Pinpoint the cell where the given text exists, returning its [x, y] midpoint coordinate. 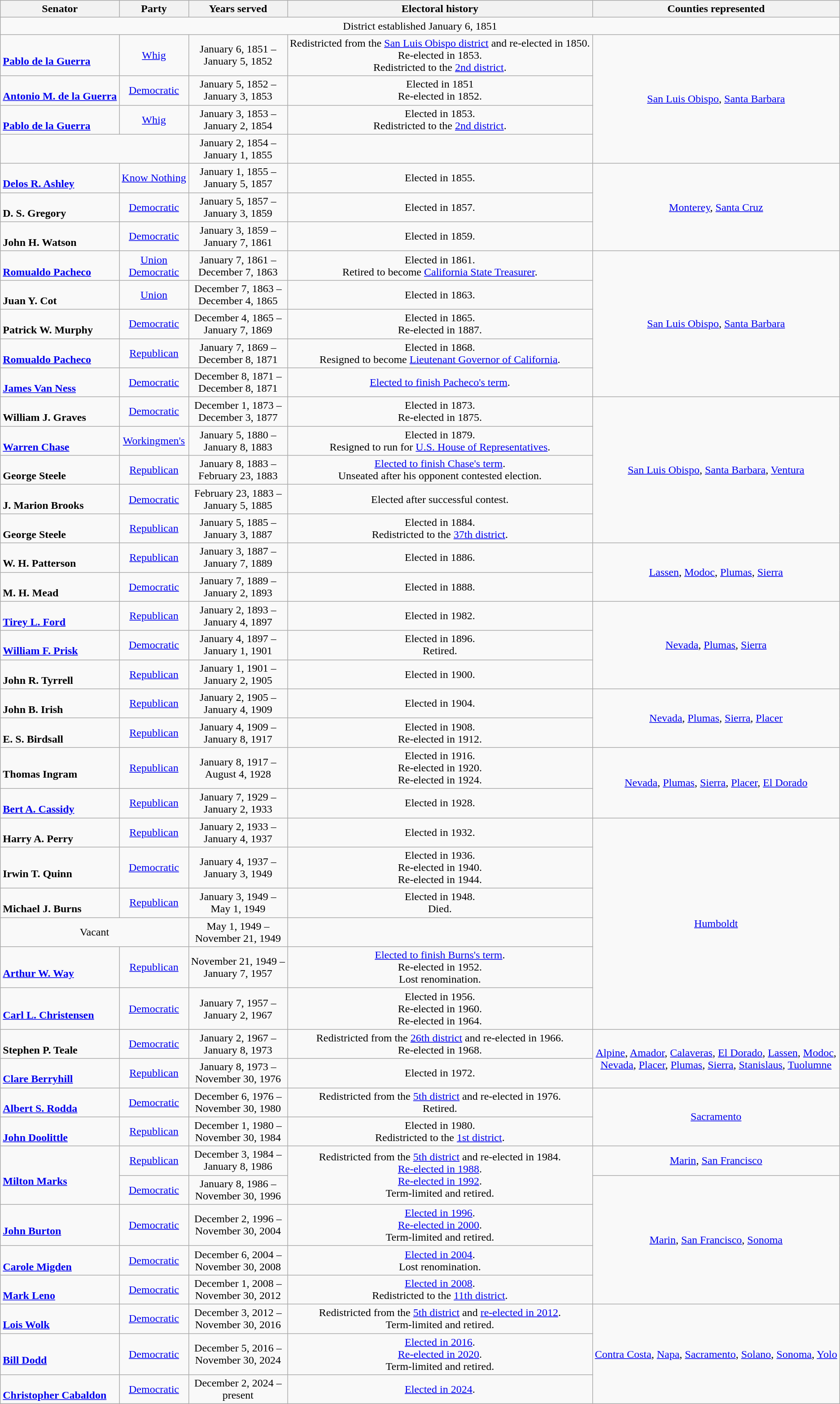
December 6, 2004 – November 30, 2008 [238, 1260]
January 7, 1889 – January 2, 1893 [238, 587]
January 3, 1887 – January 7, 1889 [238, 557]
John Doolittle [60, 1132]
Carole Migden [60, 1260]
December 1, 2008 – November 30, 2012 [238, 1290]
Arthur W. Way [60, 967]
Vacant [94, 932]
Juan Y. Cot [60, 294]
Elected in 1884. Redistricted to the 37th district. [440, 529]
Elected in 2004. Lost renomination. [440, 1260]
January 2, 1967 – January 8, 1973 [238, 1044]
William F. Prisk [60, 645]
James Van Ness [60, 382]
Elected in 2024. [440, 1389]
Elected in 1936. Re-elected in 1940. Re-elected in 1944. [440, 868]
Elected in 1982. [440, 616]
Redistricted from the 5th district and re-elected in 1976. Retired. [440, 1102]
Harry A. Perry [60, 832]
Senator [60, 9]
Elected in 1886. [440, 557]
Elected to finish Burns's term. Re-elected in 1952. Lost renomination. [440, 967]
Elected in 1900. [440, 674]
Elected in 1972. [440, 1073]
January 7, 1957 – January 2, 1967 [238, 1009]
Elected in 1855. [440, 178]
January 3, 1949 – May 1, 1949 [238, 903]
John Burton [60, 1225]
December 7, 1863 – December 4, 1865 [238, 294]
Bert A. Cassidy [60, 803]
Elected in 1863. [440, 294]
Elected in 1888. [440, 587]
December 3, 2012 – November 30, 2016 [238, 1318]
January 3, 1853 – January 2, 1854 [238, 119]
John R. Tyrrell [60, 674]
January 2, 1854 – January 1, 1855 [238, 149]
November 21, 1949 – January 7, 1957 [238, 967]
Irwin T. Quinn [60, 868]
Elected in 1904. [440, 704]
January 5, 1880 – January 8, 1883 [238, 441]
Delos R. Ashley [60, 178]
Elected in 1859. [440, 236]
Elected in 1853. Redistricted to the 2nd district. [440, 119]
December 6, 1976 – November 30, 1980 [238, 1102]
Counties represented [716, 9]
Elected to finish Pacheco's term. [440, 382]
Nevada, Plumas, Sierra, Placer, El Dorado [716, 783]
January 2, 1905 – January 4, 1909 [238, 704]
Bill Dodd [60, 1354]
John H. Watson [60, 236]
E. S. Birdsall [60, 732]
Nevada, Plumas, Sierra [716, 645]
January 8, 1917 – August 4, 1928 [238, 768]
Redistricted from the 5th district and re-elected in 2012. Term-limited and retired. [440, 1318]
Elected to finish Chase's term. Unseated after his opponent contested election. [440, 470]
District established January 6, 1851 [420, 26]
Tirey L. Ford [60, 616]
Lois Wolk [60, 1318]
December 4, 1865 – January 7, 1869 [238, 324]
January 7, 1861 – December 7, 1863 [238, 266]
Monterey, Santa Cruz [716, 207]
Elected after successful contest. [440, 499]
December 5, 2016 – November 30, 2024 [238, 1354]
January 8, 1883 – February 23, 1883 [238, 470]
Redistricted from the 5th district and re-elected in 1984. Re-elected in 1988. Re-elected in 1992. Term-limited and retired. [440, 1175]
January 4, 1909 – January 8, 1917 [238, 732]
John B. Irish [60, 704]
January 7, 1929 – January 2, 1933 [238, 803]
January 5, 1885 – January 3, 1887 [238, 529]
Marin, San Francisco, Sonoma [716, 1239]
Party [154, 9]
San Luis Obispo, Santa Barbara, Ventura [716, 470]
February 23, 1883 – January 5, 1885 [238, 499]
Elected in 1868. Resigned to become Lieutenant Governor of California. [440, 353]
Nevada, Plumas, Sierra, Placer [716, 718]
Years served [238, 9]
Alpine, Amador, Calaveras, El Dorado, Lassen, Modoc, Nevada, Placer, Plumas, Sierra, Stanislaus, Tuolumne [716, 1058]
Thomas Ingram [60, 768]
Antonio M. de la Guerra [60, 91]
Elected in 1873. Re-elected in 1875. [440, 412]
January 5, 1857 – January 3, 1859 [238, 207]
W. H. Patterson [60, 557]
Contra Costa, Napa, Sacramento, Solano, Sonoma, Yolo [716, 1354]
Workingmen's [154, 441]
January 2, 1933 – January 4, 1937 [238, 832]
Humboldt [716, 923]
Elected in 1896. Retired. [440, 645]
Elected in 1932. [440, 832]
Stephen P. Teale [60, 1044]
Elected in 1928. [440, 803]
Elected in 1851 Re-elected in 1852. [440, 91]
January 7, 1869 – December 8, 1871 [238, 353]
Marin, San Francisco [716, 1160]
January 4, 1897 – January 1, 1901 [238, 645]
January 8, 1986 – November 30, 1996 [238, 1190]
Patrick W. Murphy [60, 324]
December 2, 2024 – present [238, 1389]
January 1, 1901 – January 2, 1905 [238, 674]
William J. Graves [60, 412]
January 4, 1937 – January 3, 1949 [238, 868]
December 1, 1980 – November 30, 1984 [238, 1132]
Michael J. Burns [60, 903]
Mark Leno [60, 1290]
Elected in 1996. Re-elected in 2000. Term-limited and retired. [440, 1225]
Redistricted from the 26th district and re-elected in 1966. Re-elected in 1968. [440, 1044]
Lassen, Modoc, Plumas, Sierra [716, 572]
May 1, 1949 – November 21, 1949 [238, 932]
Elected in 1861. Retired to become California State Treasurer. [440, 266]
Clare Berryhill [60, 1073]
Electoral history [440, 9]
Union [154, 294]
Elected in 1857. [440, 207]
Warren Chase [60, 441]
January 2, 1893 – January 4, 1897 [238, 616]
Elected in 1980. Redistricted to the 1st district. [440, 1132]
Sacramento [716, 1117]
Redistricted from the San Luis Obispo district and re-elected in 1850. Re-elected in 1853. Redistricted to the 2nd district. [440, 55]
D. S. Gregory [60, 207]
Elected in 1956. Re-elected in 1960. Re-elected in 1964. [440, 1009]
January 8, 1973 – November 30, 1976 [238, 1073]
January 6, 1851 – January 5, 1852 [238, 55]
Elected in 2016. Re-elected in 2020. Term-limited and retired. [440, 1354]
Elected in 1948. Died. [440, 903]
December 3, 1984 – January 8, 1986 [238, 1160]
December 8, 1871 – December 8, 1871 [238, 382]
Elected in 1916. Re-elected in 1920. Re-elected in 1924. [440, 768]
January 3, 1859 – January 7, 1861 [238, 236]
Know Nothing [154, 178]
M. H. Mead [60, 587]
Christopher Cabaldon [60, 1389]
December 1, 1873 – December 3, 1877 [238, 412]
December 2, 1996 – November 30, 2004 [238, 1225]
Elected in 1908. Re-elected in 1912. [440, 732]
J. Marion Brooks [60, 499]
Elected in 1865. Re-elected in 1887. [440, 324]
Albert S. Rodda [60, 1102]
January 1, 1855 – January 5, 1857 [238, 178]
Carl L. Christensen [60, 1009]
Union Democratic [154, 266]
Elected in 1879. Resigned to run for U.S. House of Representatives. [440, 441]
Milton Marks [60, 1175]
January 5, 1852 – January 3, 1853 [238, 91]
Elected in 2008. Redistricted to the 11th district. [440, 1290]
